Identify which cell holds the provided text, then report its (x, y) central coordinate. 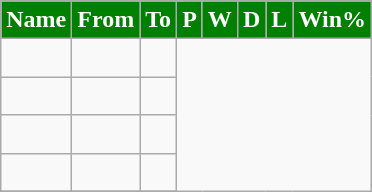
To (158, 20)
Win% (332, 20)
L (280, 20)
Name (36, 20)
P (190, 20)
W (220, 20)
D (251, 20)
From (106, 20)
